Pinpoint the cell where the given text exists, returning its (x, y) midpoint coordinate. 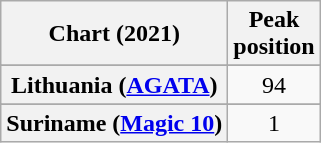
Suriname (Magic 10) (114, 123)
94 (274, 85)
1 (274, 123)
Lithuania (AGATA) (114, 85)
Chart (2021) (114, 34)
Peakposition (274, 34)
